Locate the cell with the specified text and output its [x, y] center coordinate. 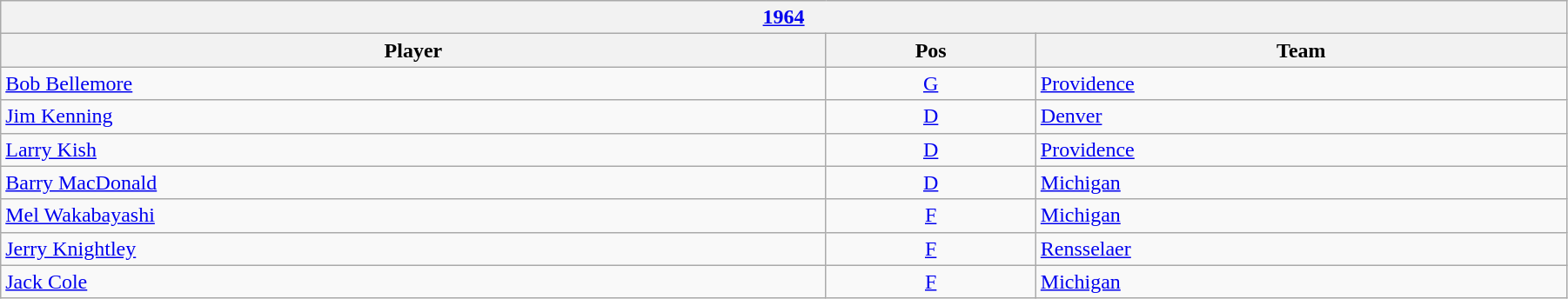
Rensselaer [1301, 249]
Player [413, 50]
Larry Kish [413, 149]
G [931, 83]
Bob Bellemore [413, 83]
Denver [1301, 116]
Barry MacDonald [413, 183]
Jim Kenning [413, 116]
Pos [931, 50]
Team [1301, 50]
1964 [784, 17]
Jack Cole [413, 282]
Mel Wakabayashi [413, 216]
Jerry Knightley [413, 249]
